For the text-containing cell, return its midpoint in (X, Y) coordinate format. 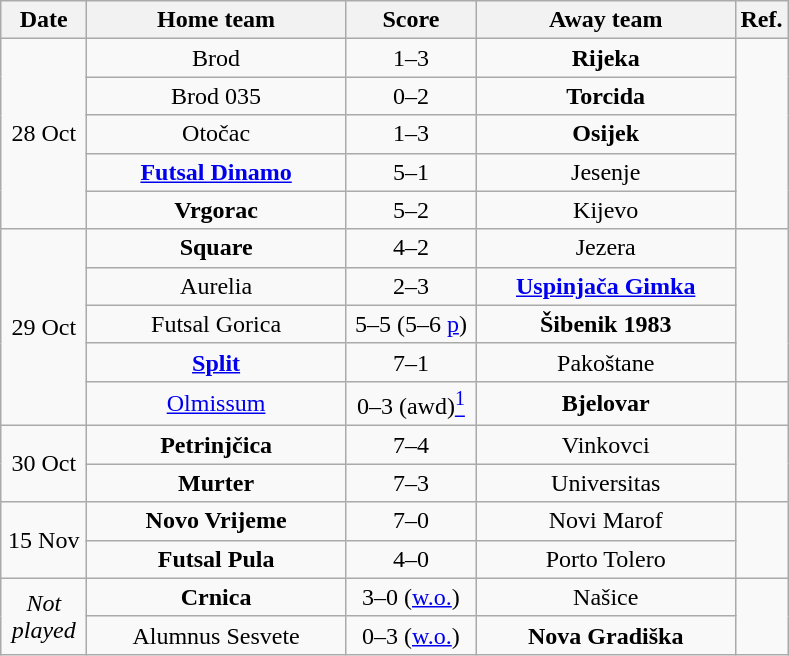
Našice (606, 597)
Alumnus Sesvete (216, 635)
Uspinjača Gimka (606, 286)
0–3 (w.o.) (410, 635)
Futsal Gorica (216, 324)
2–3 (410, 286)
Porto Tolero (606, 559)
4–2 (410, 248)
Olmissum (216, 404)
Vinkovci (606, 445)
Brod 035 (216, 96)
Jesenje (606, 172)
Home team (216, 20)
Pakoštane (606, 362)
Aurelia (216, 286)
5–2 (410, 210)
Split (216, 362)
15 Nov (44, 540)
7–0 (410, 521)
Date (44, 20)
28 Oct (44, 134)
Murter (216, 483)
Brod (216, 58)
Futsal Dinamo (216, 172)
Away team (606, 20)
29 Oct (44, 328)
Bjelovar (606, 404)
Square (216, 248)
Nova Gradiška (606, 635)
Universitas (606, 483)
7–4 (410, 445)
5–5 (5–6 p) (410, 324)
Jezera (606, 248)
Osijek (606, 134)
7–1 (410, 362)
Novi Marof (606, 521)
Futsal Pula (216, 559)
3–0 (w.o.) (410, 597)
Rijeka (606, 58)
30 Oct (44, 464)
5–1 (410, 172)
Torcida (606, 96)
Novo Vrijeme (216, 521)
Vrgorac (216, 210)
Otočac (216, 134)
Šibenik 1983 (606, 324)
4–0 (410, 559)
7–3 (410, 483)
Petrinjčica (216, 445)
Not played (44, 616)
0–2 (410, 96)
Crnica (216, 597)
Kijevo (606, 210)
0–3 (awd)1 (410, 404)
Ref. (762, 20)
Score (410, 20)
